Provide the [X, Y] coordinate of the cell's center where the given text is located.  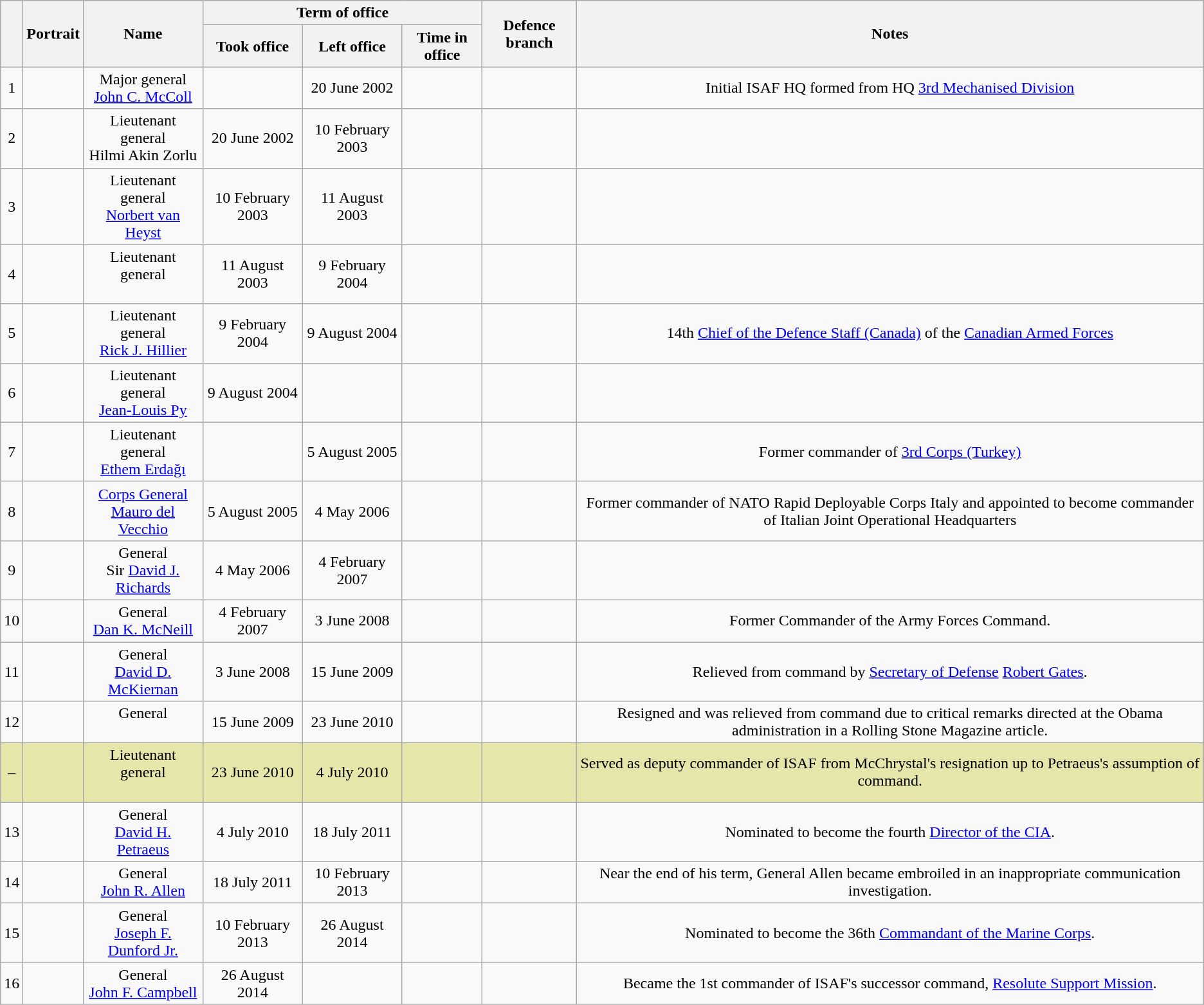
General [143, 722]
Lieutenant generalNorbert van Heyst [143, 206]
14th Chief of the Defence Staff (Canada) of the Canadian Armed Forces [890, 333]
Lieutenant generalHilmi Akin Zorlu [143, 138]
16 [12, 983]
14 [12, 883]
3 [12, 206]
8 [12, 511]
Near the end of his term, General Allen became embroiled in an inappropriate communication investigation. [890, 883]
11 [12, 672]
GeneralSir David J. Richards [143, 570]
Name [143, 33]
2 [12, 138]
GeneralJoseph F. Dunford Jr. [143, 933]
– [12, 773]
Defence branch [529, 33]
5 [12, 333]
13 [12, 832]
GeneralJohn R. Allen [143, 883]
GeneralDan K. McNeill [143, 620]
Nominated to become the fourth Director of the CIA. [890, 832]
Nominated to become the 36th Commandant of the Marine Corps. [890, 933]
Time in office [442, 46]
15 [12, 933]
10 [12, 620]
Left office [352, 46]
Former commander of 3rd Corps (Turkey) [890, 452]
Lieutenant generalEthem Erdağı [143, 452]
Became the 1st commander of ISAF's successor command, Resolute Support Mission. [890, 983]
Portrait [53, 33]
Major generalJohn C. McColl [143, 88]
4 [12, 274]
9 [12, 570]
Term of office [342, 13]
Lieutenant generalRick J. Hillier [143, 333]
Corps GeneralMauro del Vecchio [143, 511]
GeneralDavid D. McKiernan [143, 672]
Notes [890, 33]
Resigned and was relieved from command due to critical remarks directed at the Obama administration in a Rolling Stone Magazine article. [890, 722]
GeneralJohn F. Campbell [143, 983]
6 [12, 392]
Took office [252, 46]
Initial ISAF HQ formed from HQ 3rd Mechanised Division [890, 88]
Lieutenant generalJean-Louis Py [143, 392]
Former Commander of the Army Forces Command. [890, 620]
Relieved from command by Secretary of Defense Robert Gates. [890, 672]
12 [12, 722]
1 [12, 88]
GeneralDavid H. Petraeus [143, 832]
Former commander of NATO Rapid Deployable Corps Italy and appointed to become commander of Italian Joint Operational Headquarters [890, 511]
7 [12, 452]
Served as deputy commander of ISAF from McChrystal's resignation up to Petraeus's assumption of command. [890, 773]
